Scan for the cell matching the given text and deliver its (X, Y) coordinate at center. 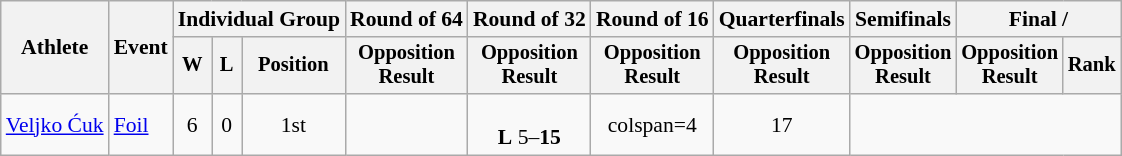
Semifinals (904, 19)
colspan=4 (652, 124)
17 (782, 124)
Position (294, 66)
Rank (1092, 66)
Athlete (55, 48)
Final / (1038, 19)
Round of 64 (406, 19)
1st (294, 124)
L 5–15 (530, 124)
Event (141, 48)
L (227, 66)
Round of 16 (652, 19)
W (192, 66)
Foil (141, 124)
Round of 32 (530, 19)
Veljko Ćuk (55, 124)
0 (227, 124)
Quarterfinals (782, 19)
Individual Group (259, 19)
6 (192, 124)
